For the text-containing cell, return its midpoint in [x, y] coordinate format. 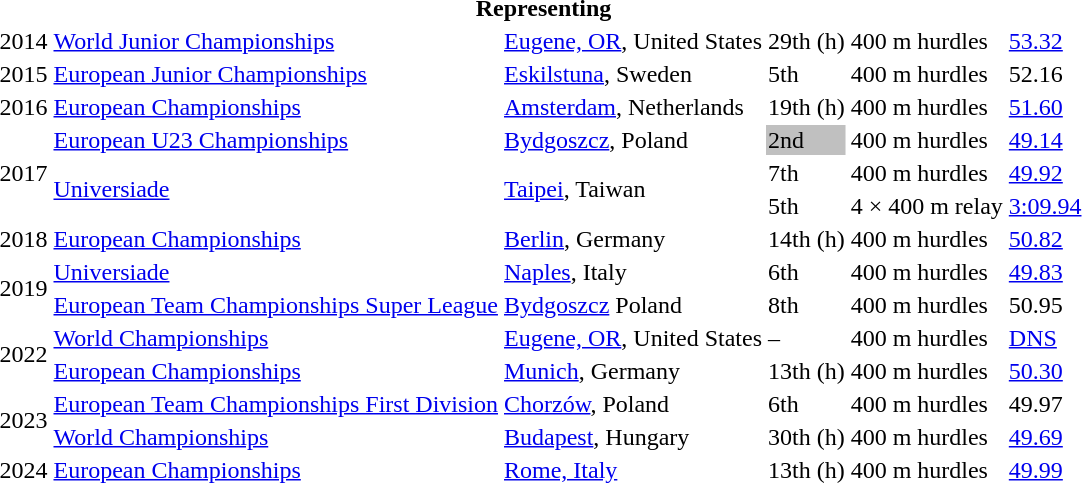
2nd [806, 140]
Bydgoszcz Poland [634, 305]
4 × 400 m relay [926, 206]
19th (h) [806, 107]
29th (h) [806, 41]
European Team Championships Super League [276, 305]
European Team Championships First Division [276, 404]
7th [806, 173]
Amsterdam, Netherlands [634, 107]
World Junior Championships [276, 41]
Chorzów, Poland [634, 404]
Budapest, Hungary [634, 437]
European U23 Championships [276, 140]
13th (h) [806, 371]
30th (h) [806, 437]
Berlin, Germany [634, 239]
14th (h) [806, 239]
– [806, 338]
Eskilstuna, Sweden [634, 74]
Munich, Germany [634, 371]
European Junior Championships [276, 74]
Bydgoszcz, Poland [634, 140]
Taipei, Taiwan [634, 190]
8th [806, 305]
Naples, Italy [634, 272]
